Find where the given text appears and provide that cell's center as (X, Y) coordinate. 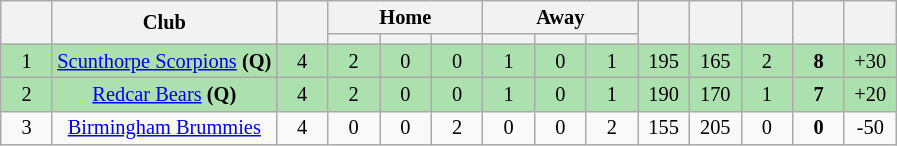
Home (406, 17)
+30 (870, 61)
Away (560, 17)
Redcar Bears (Q) (164, 94)
Scunthorpe Scorpions (Q) (164, 61)
3 (27, 128)
Club (164, 22)
-50 (870, 128)
195 (664, 61)
155 (664, 128)
7 (819, 94)
Birmingham Brummies (164, 128)
165 (715, 61)
8 (819, 61)
205 (715, 128)
170 (715, 94)
190 (664, 94)
+20 (870, 94)
